Pinpoint the cell where the given text exists, returning its (x, y) midpoint coordinate. 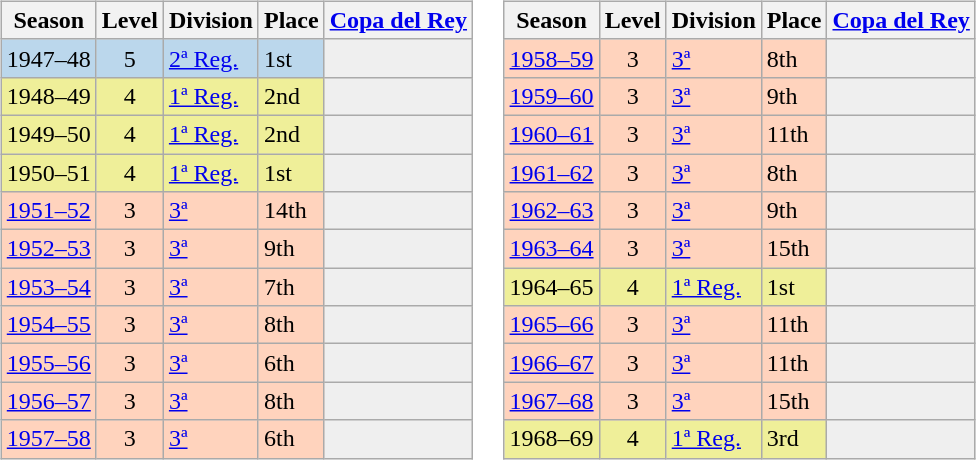
1955–56 (48, 363)
14th (291, 211)
1950–51 (48, 173)
1963–64 (552, 249)
1956–57 (48, 401)
1952–53 (48, 249)
1966–67 (552, 363)
1965–66 (552, 325)
1951–52 (48, 211)
1957–58 (48, 439)
1967–68 (552, 401)
1962–63 (552, 211)
1964–65 (552, 287)
1949–50 (48, 134)
2ª Reg. (210, 58)
1961–62 (552, 173)
1958–59 (552, 58)
1960–61 (552, 134)
1959–60 (552, 96)
1953–54 (48, 287)
5 (130, 58)
1968–69 (552, 439)
1948–49 (48, 96)
1954–55 (48, 325)
3rd (794, 439)
1947–48 (48, 58)
7th (291, 287)
